Return [x, y] of the center of cell containing provided text 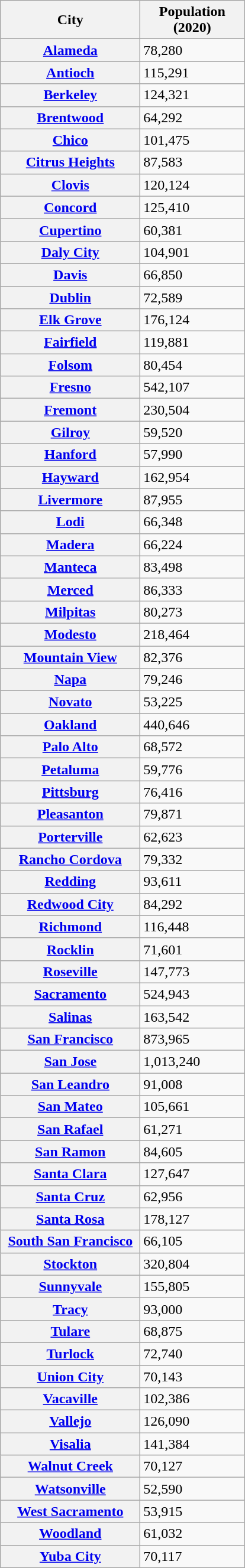
60,381 [192, 230]
440,646 [192, 725]
Pleasanton [70, 814]
Vallejo [70, 1422]
218,464 [192, 634]
Hanford [70, 455]
70,143 [192, 1377]
124,321 [192, 95]
101,475 [192, 140]
Woodland [70, 1534]
84,605 [192, 1152]
Gilroy [70, 432]
78,280 [192, 50]
Richmond [70, 927]
Petaluma [70, 770]
68,572 [192, 747]
62,623 [192, 837]
76,416 [192, 792]
Watsonville [70, 1489]
Union City [70, 1377]
70,127 [192, 1466]
62,956 [192, 1197]
52,590 [192, 1489]
524,943 [192, 994]
87,583 [192, 162]
127,647 [192, 1174]
Fairfield [70, 343]
Redding [70, 882]
126,090 [192, 1422]
79,332 [192, 859]
120,124 [192, 185]
San Rafael [70, 1129]
Alameda [70, 50]
542,107 [192, 387]
Cupertino [70, 230]
Brentwood [70, 118]
Mountain View [70, 657]
San Mateo [70, 1107]
Tulare [70, 1331]
873,965 [192, 1039]
230,504 [192, 410]
147,773 [192, 972]
Hayward [70, 477]
Concord [70, 207]
141,384 [192, 1444]
Daly City [70, 252]
178,127 [192, 1219]
93,000 [192, 1309]
59,776 [192, 770]
68,875 [192, 1331]
Vacaville [70, 1399]
Turlock [70, 1354]
93,611 [192, 882]
Santa Clara [70, 1174]
Manteca [70, 567]
105,661 [192, 1107]
53,915 [192, 1511]
Roseville [70, 972]
Sunnyvale [70, 1286]
Dublin [70, 297]
Rancho Cordova [70, 859]
57,990 [192, 455]
116,448 [192, 927]
Pittsburg [70, 792]
155,805 [192, 1286]
162,954 [192, 477]
1,013,240 [192, 1062]
Clovis [70, 185]
Davis [70, 275]
119,881 [192, 343]
59,520 [192, 432]
Elk Grove [70, 320]
163,542 [192, 1016]
Palo Alto [70, 747]
Sacramento [70, 994]
San Leandro [70, 1084]
Santa Cruz [70, 1197]
84,292 [192, 904]
Madera [70, 545]
61,032 [192, 1534]
Folsom [70, 365]
66,348 [192, 522]
61,271 [192, 1129]
79,871 [192, 814]
53,225 [192, 702]
Stockton [70, 1264]
Milpitas [70, 612]
West Sacramento [70, 1511]
72,589 [192, 297]
70,117 [192, 1556]
320,804 [192, 1264]
Citrus Heights [70, 162]
Santa Rosa [70, 1219]
Berkeley [70, 95]
176,124 [192, 320]
71,601 [192, 949]
Salinas [70, 1016]
83,498 [192, 567]
82,376 [192, 657]
City [70, 20]
Chico [70, 140]
91,008 [192, 1084]
Novato [70, 702]
Tracy [70, 1309]
San Francisco [70, 1039]
San Ramon [70, 1152]
80,454 [192, 365]
64,292 [192, 118]
Napa [70, 680]
Visalia [70, 1444]
Merced [70, 589]
66,105 [192, 1241]
125,410 [192, 207]
Redwood City [70, 904]
Fremont [70, 410]
87,955 [192, 500]
115,291 [192, 73]
72,740 [192, 1354]
Population (2020) [192, 20]
Fresno [70, 387]
86,333 [192, 589]
Porterville [70, 837]
Antioch [70, 73]
104,901 [192, 252]
79,246 [192, 680]
South San Francisco [70, 1241]
Modesto [70, 634]
Yuba City [70, 1556]
Walnut Creek [70, 1466]
Oakland [70, 725]
Lodi [70, 522]
66,224 [192, 545]
Rocklin [70, 949]
Livermore [70, 500]
80,273 [192, 612]
66,850 [192, 275]
San Jose [70, 1062]
102,386 [192, 1399]
